Find where the given text appears and provide that cell's center as (x, y) coordinate. 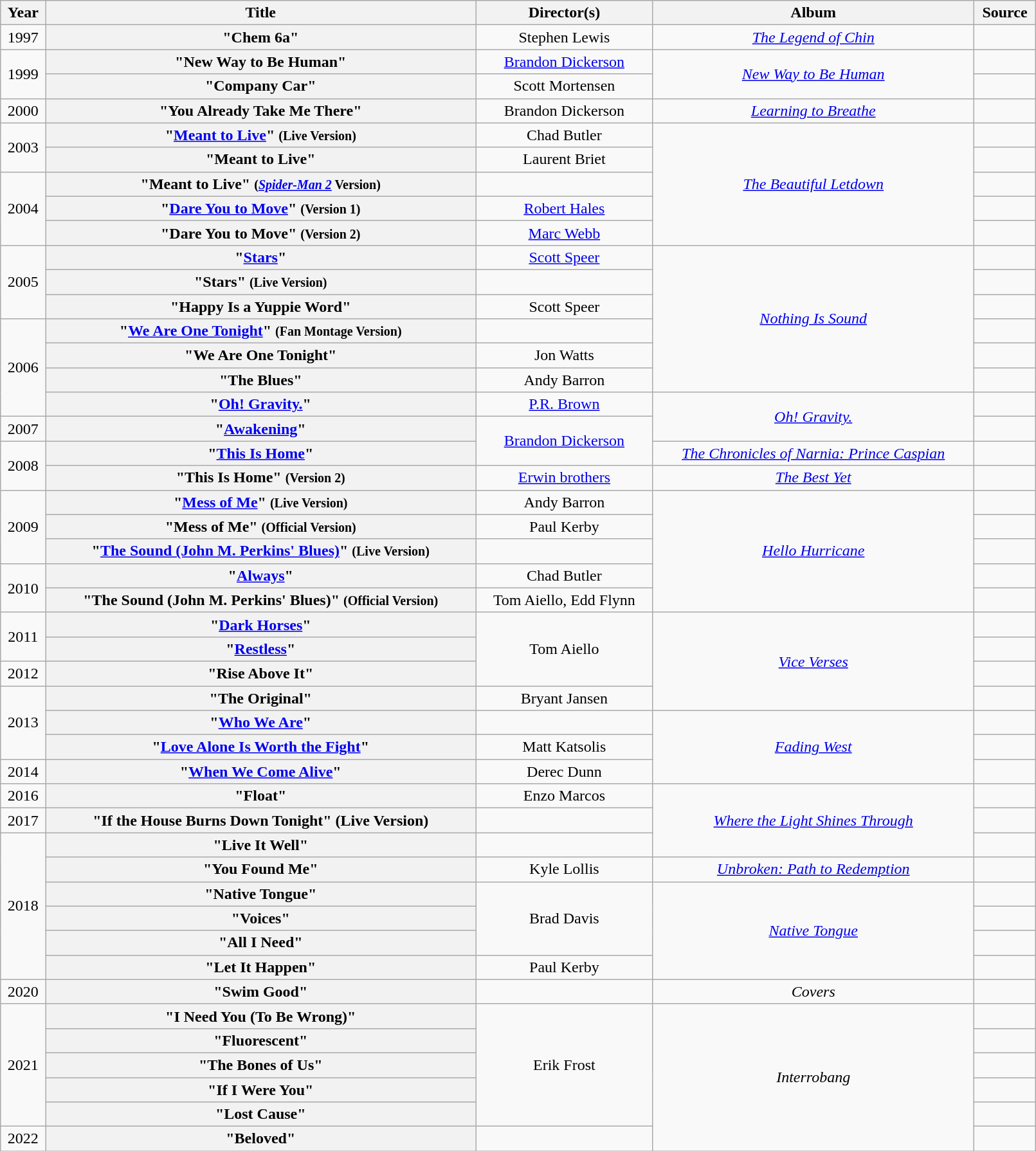
"Live It Well" (261, 845)
2010 (23, 588)
Erik Frost (565, 1065)
Title (261, 13)
Native Tongue (813, 930)
"We Are One Tonight" (261, 356)
2013 (23, 722)
Learning to Breathe (813, 111)
2005 (23, 282)
New Way to Be Human (813, 74)
"Dark Horses" (261, 624)
"Dare You to Move" (Version 2) (261, 233)
"Let It Happen" (261, 967)
"Who We Are" (261, 723)
Director(s) (565, 13)
2014 (23, 772)
"Happy Is a Yuppie Word" (261, 307)
Bryant Jansen (565, 698)
Marc Webb (565, 233)
Fading West (813, 747)
Unbroken: Path to Redemption (813, 869)
"Meant to Live" (Spider-Man 2 Version) (261, 184)
Covers (813, 992)
Tom Aiello (565, 649)
"Native Tongue" (261, 894)
2022 (23, 1139)
"The Sound (John M. Perkins' Blues)" (Live Version) (261, 551)
"Always" (261, 575)
"Restless" (261, 649)
Where the Light Shines Through (813, 820)
"I Need You (To Be Wrong)" (261, 1016)
"The Sound (John M. Perkins' Blues)" (Official Version) (261, 600)
"All I Need" (261, 943)
"Dare You to Move" (Version 1) (261, 208)
Nothing Is Sound (813, 318)
"Stars" (Live Version) (261, 282)
2018 (23, 906)
Erwin brothers (565, 478)
2016 (23, 796)
2020 (23, 992)
Year (23, 13)
"Lost Cause" (261, 1114)
The Legend of Chin (813, 37)
"If the House Burns Down Tonight" (Live Version) (261, 820)
2017 (23, 820)
P.R. Brown (565, 404)
Kyle Lollis (565, 869)
"Meant to Live" (261, 159)
"The Blues" (261, 380)
Album (813, 13)
"Oh! Gravity." (261, 404)
"This Is Home" (Version 2) (261, 478)
2009 (23, 527)
1999 (23, 74)
"Float" (261, 796)
Enzo Marcos (565, 796)
"We Are One Tonight" (Fan Montage Version) (261, 331)
"Stars" (261, 257)
Hello Hurricane (813, 551)
Matt Katsolis (565, 747)
2012 (23, 673)
1997 (23, 37)
"Awakening" (261, 429)
Source (1004, 13)
The Beautiful Letdown (813, 184)
"Meant to Live" (Live Version) (261, 135)
"You Found Me" (261, 869)
"When We Come Alive" (261, 772)
"Voices" (261, 918)
Scott Mortensen (565, 86)
"Rise Above It" (261, 673)
The Chronicles of Narnia: Prince Caspian (813, 453)
2004 (23, 208)
The Best Yet (813, 478)
"The Bones of Us" (261, 1065)
2008 (23, 466)
Brad Davis (565, 918)
Robert Hales (565, 208)
"Chem 6a" (261, 37)
Derec Dunn (565, 772)
"Beloved" (261, 1139)
Vice Verses (813, 661)
"Love Alone Is Worth the Fight" (261, 747)
"Company Car" (261, 86)
Stephen Lewis (565, 37)
2021 (23, 1065)
Oh! Gravity. (813, 417)
"New Way to Be Human" (261, 62)
"If I Were You" (261, 1090)
"Mess of Me" (Live Version) (261, 502)
"This Is Home" (261, 453)
"You Already Take Me There" (261, 111)
"Mess of Me" (Official Version) (261, 527)
"The Original" (261, 698)
2007 (23, 429)
Interrobang (813, 1077)
Jon Watts (565, 356)
2003 (23, 147)
2006 (23, 368)
"Fluorescent" (261, 1040)
2000 (23, 111)
Laurent Briet (565, 159)
"Swim Good" (261, 992)
2011 (23, 637)
Tom Aiello, Edd Flynn (565, 600)
